Output the (X, Y) coordinate of the center of the cell containing the given text.  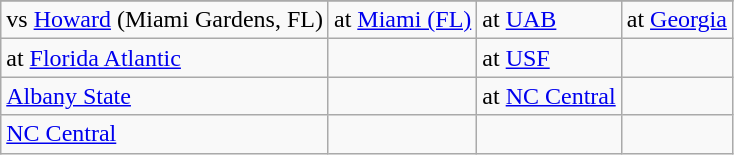
at Florida Atlantic (165, 58)
at Georgia (676, 20)
Albany State (165, 96)
at Miami (FL) (402, 20)
at USF (549, 58)
NC Central (165, 134)
at NC Central (549, 96)
vs Howard (Miami Gardens, FL) (165, 20)
at UAB (549, 20)
